Extract the [x, y] coordinate from the center of the cell holding the provided text.  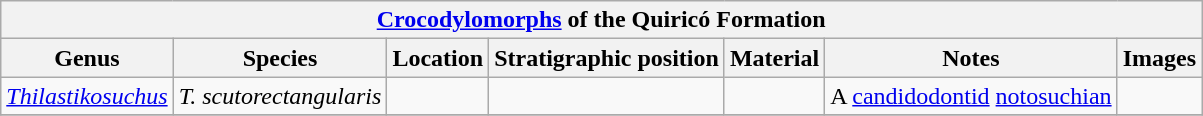
Location [438, 58]
Material [774, 58]
T. scutorectangularis [280, 96]
A candidodontid notosuchian [971, 96]
Notes [971, 58]
Genus [87, 58]
Thilastikosuchus [87, 96]
Species [280, 58]
Crocodylomorphs of the Quiricó Formation [602, 20]
Images [1159, 58]
Stratigraphic position [607, 58]
